Search for the cell housing the specified text and yield its [X, Y] center coordinate. 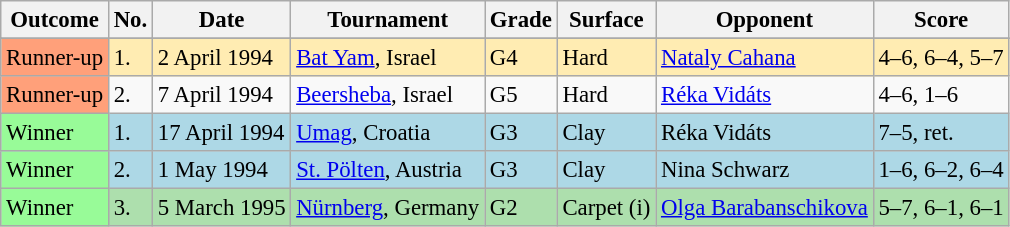
G5 [522, 95]
Tournament [388, 20]
Surface [606, 20]
7 April 1994 [221, 95]
Nürnberg, Germany [388, 208]
Nina Schwarz [764, 170]
7–5, ret. [941, 133]
1 May 1994 [221, 170]
No. [130, 20]
4–6, 1–6 [941, 95]
G2 [522, 208]
Outcome [55, 20]
2 April 1994 [221, 58]
St. Pölten, Austria [388, 170]
1–6, 6–2, 6–4 [941, 170]
Umag, Croatia [388, 133]
5 March 1995 [221, 208]
Score [941, 20]
Grade [522, 20]
Date [221, 20]
17 April 1994 [221, 133]
Carpet (i) [606, 208]
4–6, 6–4, 5–7 [941, 58]
Nataly Cahana [764, 58]
Opponent [764, 20]
Bat Yam, Israel [388, 58]
3. [130, 208]
5–7, 6–1, 6–1 [941, 208]
Olga Barabanschikova [764, 208]
Beersheba, Israel [388, 95]
G4 [522, 58]
